Provide the (X, Y) coordinate of the cell's center where the given text is located.  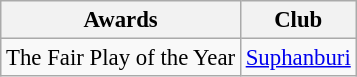
The Fair Play of the Year (121, 58)
Suphanburi (298, 58)
Awards (121, 20)
Club (298, 20)
